Return (x, y) of the center of cell containing provided text 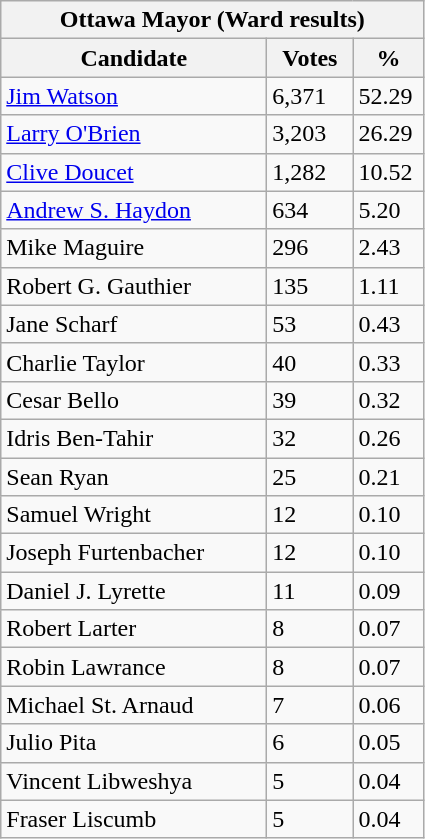
Jane Scharf (134, 324)
Robin Lawrance (134, 667)
40 (310, 362)
32 (310, 438)
Sean Ryan (134, 477)
1.11 (388, 286)
0.43 (388, 324)
296 (310, 248)
0.32 (388, 400)
Joseph Furtenbacher (134, 553)
39 (310, 400)
25 (310, 477)
26.29 (388, 134)
% (388, 58)
Vincent Libweshya (134, 781)
Idris Ben-Tahir (134, 438)
Daniel J. Lyrette (134, 591)
Andrew S. Haydon (134, 210)
Charlie Taylor (134, 362)
135 (310, 286)
Jim Watson (134, 96)
Julio Pita (134, 743)
Mike Maguire (134, 248)
0.06 (388, 705)
0.33 (388, 362)
Ottawa Mayor (Ward results) (212, 20)
Cesar Bello (134, 400)
Larry O'Brien (134, 134)
Michael St. Arnaud (134, 705)
0.26 (388, 438)
Fraser Liscumb (134, 819)
52.29 (388, 96)
Samuel Wright (134, 515)
Robert G. Gauthier (134, 286)
Robert Larter (134, 629)
0.05 (388, 743)
10.52 (388, 172)
0.09 (388, 591)
Clive Doucet (134, 172)
53 (310, 324)
634 (310, 210)
5.20 (388, 210)
2.43 (388, 248)
11 (310, 591)
7 (310, 705)
3,203 (310, 134)
Votes (310, 58)
6 (310, 743)
1,282 (310, 172)
Candidate (134, 58)
0.21 (388, 477)
6,371 (310, 96)
